Locate the cell with the specified text and output its (X, Y) center coordinate. 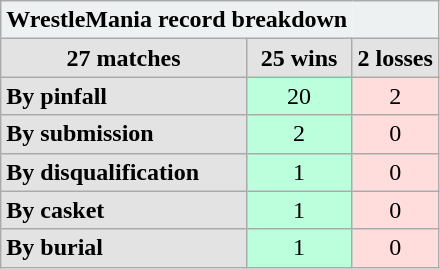
By burial (124, 248)
25 wins (299, 58)
27 matches (124, 58)
By casket (124, 210)
By disqualification (124, 172)
By submission (124, 134)
20 (299, 96)
By pinfall (124, 96)
WrestleMania record breakdown (176, 20)
2 losses (395, 58)
